Capture the cell that displays the provided text and extract its [x, y] central coordinate. 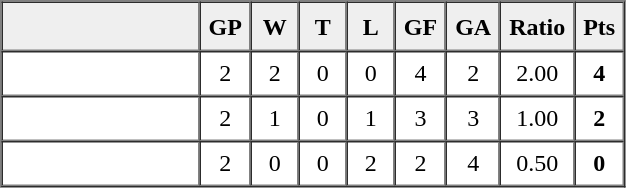
2.00 [537, 74]
W [275, 27]
GP [226, 27]
0.50 [537, 164]
T [323, 27]
1.00 [537, 118]
Pts [599, 27]
Ratio [537, 27]
GF [420, 27]
GA [473, 27]
L [371, 27]
